Return (X, Y) of the center of cell containing provided text 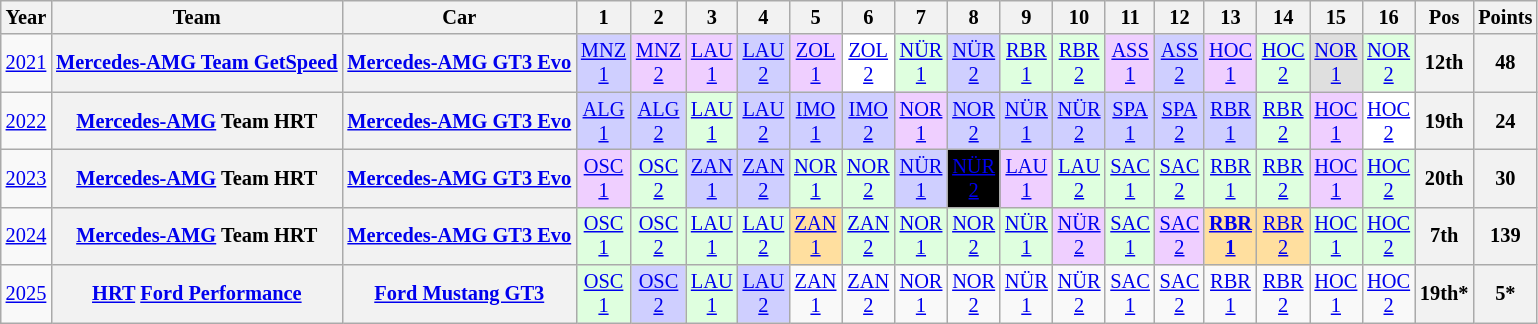
ALG2 (658, 121)
IMO1 (816, 121)
2024 (26, 236)
Mercedes-AMG Team GetSpeed (196, 63)
ALG1 (604, 121)
ASS2 (1180, 63)
MNZ1 (604, 63)
Year (26, 17)
Points (1505, 17)
2023 (26, 178)
3 (712, 17)
15 (1336, 17)
Pos (1444, 17)
7th (1444, 236)
8 (974, 17)
SPA2 (1180, 121)
Car (459, 17)
ZOL2 (868, 63)
16 (1388, 17)
10 (1080, 17)
5 (816, 17)
12 (1180, 17)
ZOL1 (816, 63)
6 (868, 17)
5* (1505, 294)
14 (1284, 17)
19th (1444, 121)
48 (1505, 63)
1 (604, 17)
Ford Mustang GT3 (459, 294)
139 (1505, 236)
11 (1130, 17)
20th (1444, 178)
2022 (26, 121)
Team (196, 17)
2 (658, 17)
ASS1 (1130, 63)
2025 (26, 294)
13 (1230, 17)
7 (922, 17)
24 (1505, 121)
9 (1026, 17)
MNZ2 (658, 63)
4 (764, 17)
IMO2 (868, 121)
SPA1 (1130, 121)
30 (1505, 178)
2021 (26, 63)
HRT Ford Performance (196, 294)
12th (1444, 63)
19th* (1444, 294)
